Return [X, Y] of the center of cell containing provided text 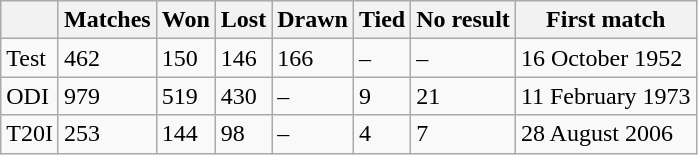
150 [186, 58]
9 [382, 96]
11 February 1973 [606, 96]
144 [186, 134]
166 [313, 58]
No result [464, 20]
Drawn [313, 20]
Tied [382, 20]
4 [382, 134]
First match [606, 20]
21 [464, 96]
Lost [243, 20]
Test [30, 58]
16 October 1952 [606, 58]
T20I [30, 134]
253 [107, 134]
98 [243, 134]
519 [186, 96]
7 [464, 134]
146 [243, 58]
979 [107, 96]
430 [243, 96]
Won [186, 20]
ODI [30, 96]
28 August 2006 [606, 134]
Matches [107, 20]
462 [107, 58]
